Locate the cell with the specified text and output its (X, Y) center coordinate. 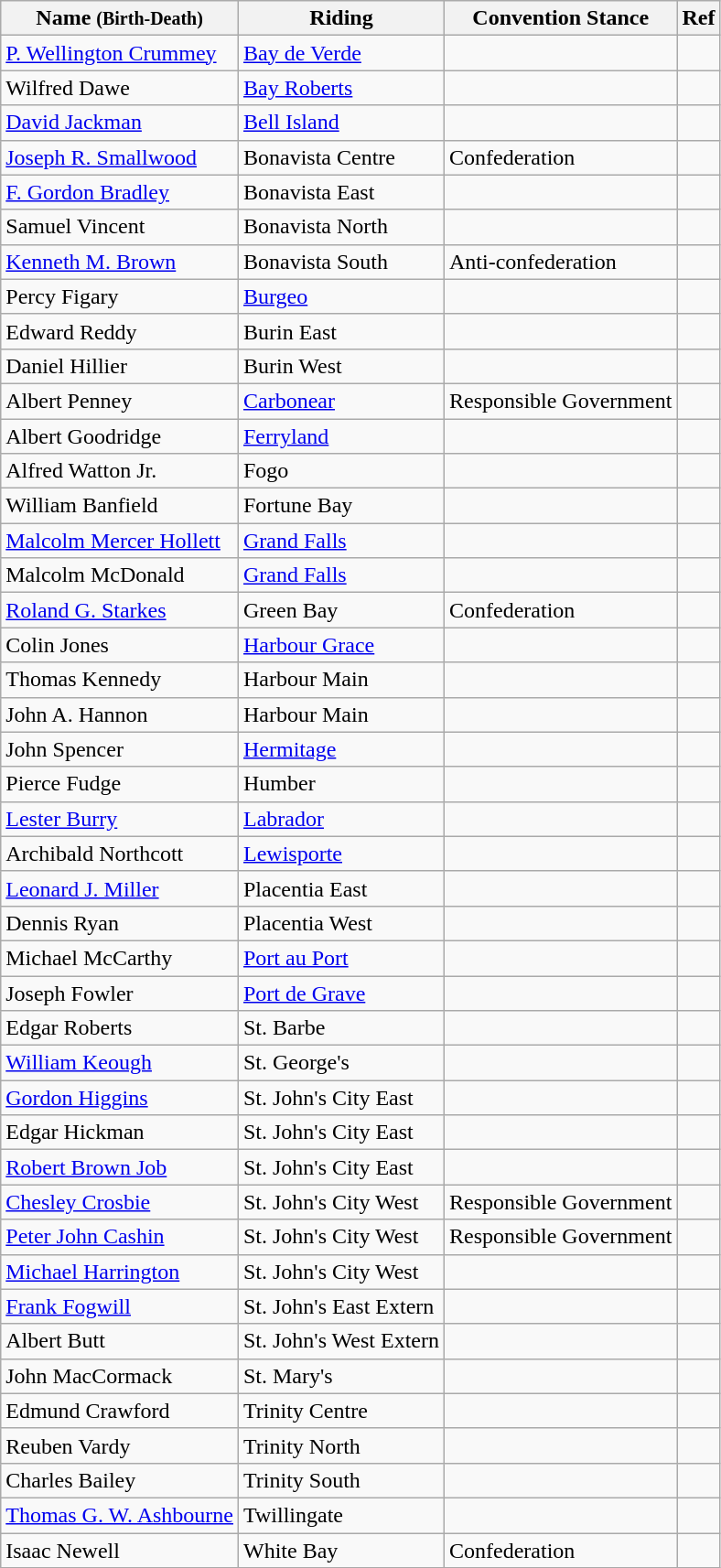
Burin West (340, 366)
Humber (340, 784)
Joseph R. Smallwood (120, 157)
Malcolm Mercer Hollett (120, 541)
Hermitage (340, 749)
Fortune Bay (340, 506)
William Banfield (120, 506)
Bonavista Centre (340, 157)
Harbour Grace (340, 645)
Thomas Kennedy (120, 680)
Reuben Vardy (120, 1445)
Pierce Fudge (120, 784)
Trinity North (340, 1445)
Edgar Roberts (120, 1028)
Bell Island (340, 123)
Isaac Newell (120, 1551)
Ref (699, 18)
Name (Birth-Death) (120, 18)
St. Barbe (340, 1028)
Lester Burry (120, 819)
Riding (340, 18)
Placentia West (340, 923)
Bonavista East (340, 192)
Malcolm McDonald (120, 575)
Bonavista South (340, 262)
Placentia East (340, 888)
Kenneth M. Brown (120, 262)
Daniel Hillier (120, 366)
Carbonear (340, 401)
John MacCormack (120, 1376)
Bay de Verde (340, 53)
Michael Harrington (120, 1272)
Burin East (340, 331)
Bay Roberts (340, 88)
Colin Jones (120, 645)
Wilfred Dawe (120, 88)
Thomas G. W. Ashbourne (120, 1515)
Alfred Watton Jr. (120, 471)
David Jackman (120, 123)
Samuel Vincent (120, 227)
St. George's (340, 1063)
Trinity South (340, 1480)
Trinity Centre (340, 1411)
Albert Penney (120, 401)
Percy Figary (120, 296)
Archibald Northcott (120, 854)
Dennis Ryan (120, 923)
St. Mary's (340, 1376)
Edgar Hickman (120, 1133)
Port de Grave (340, 993)
Peter John Cashin (120, 1237)
Charles Bailey (120, 1480)
Michael McCarthy (120, 958)
Fogo (340, 471)
Leonard J. Miller (120, 888)
Robert Brown Job (120, 1167)
Lewisporte (340, 854)
Burgeo (340, 296)
Bonavista North (340, 227)
Ferryland (340, 436)
Chesley Crosbie (120, 1202)
Gordon Higgins (120, 1098)
Convention Stance (561, 18)
Edward Reddy (120, 331)
Joseph Fowler (120, 993)
Albert Goodridge (120, 436)
F. Gordon Bradley (120, 192)
P. Wellington Crummey (120, 53)
St. John's East Extern (340, 1306)
Edmund Crawford (120, 1411)
John Spencer (120, 749)
Frank Fogwill (120, 1306)
St. John's West Extern (340, 1341)
John A. Hannon (120, 714)
Labrador (340, 819)
Port au Port (340, 958)
White Bay (340, 1551)
Roland G. Starkes (120, 610)
Twillingate (340, 1515)
Green Bay (340, 610)
William Keough (120, 1063)
Anti-confederation (561, 262)
Albert Butt (120, 1341)
